Find where the given text appears and provide that cell's center as [x, y] coordinate. 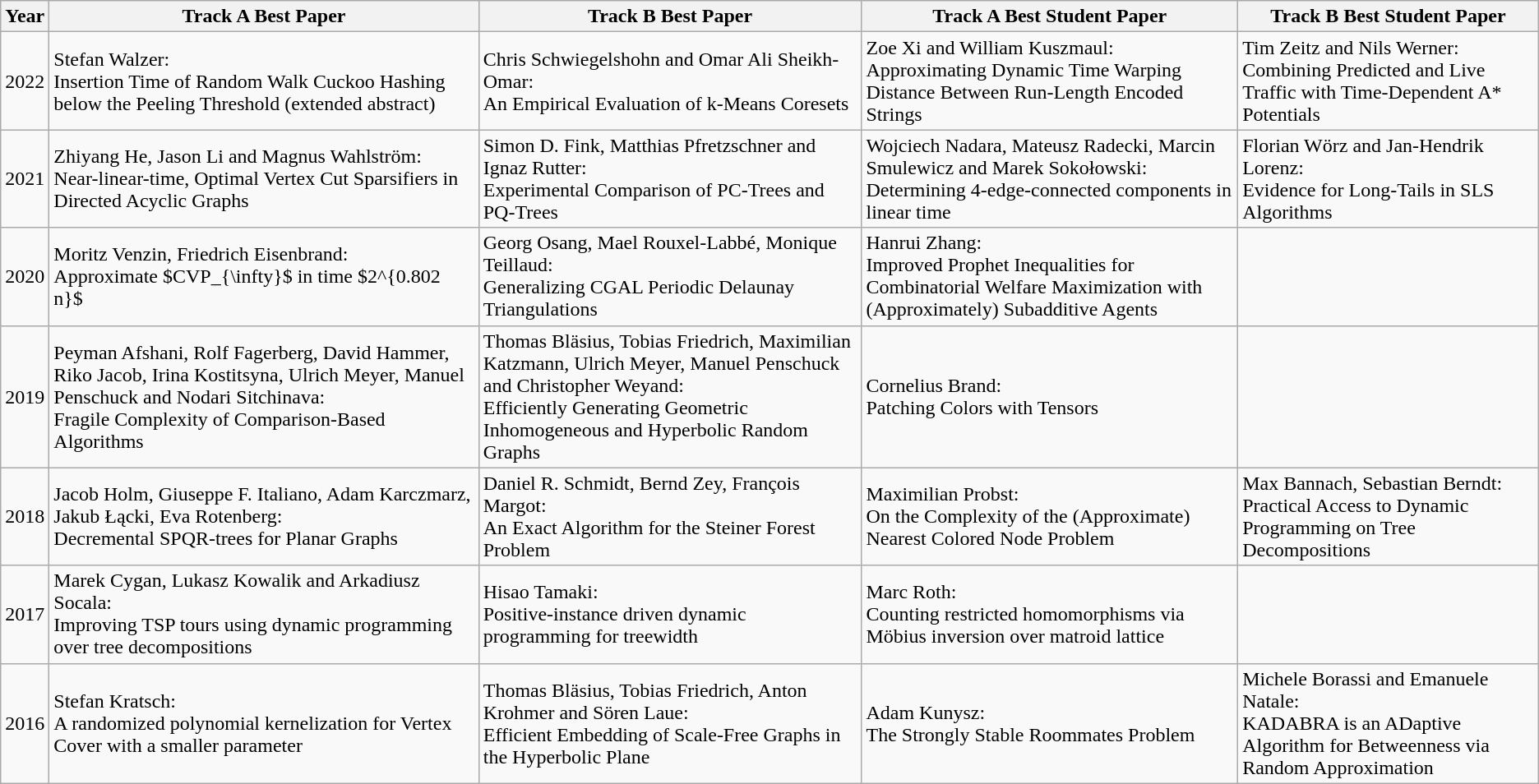
Max Bannach, Sebastian Berndt:Practical Access to Dynamic Programming on Tree Decompositions [1389, 516]
Hisao Tamaki:Positive-instance driven dynamic programming for treewidth [670, 615]
2019 [25, 396]
Moritz Venzin, Friedrich Eisenbrand:Approximate $CVP_{\infty}$ in time $2^{0.802 n}$ [264, 276]
Zoe Xi and William Kuszmaul:Approximating Dynamic Time Warping Distance Between Run-Length Encoded Strings [1050, 81]
Zhiyang He, Jason Li and Magnus Wahlström:Near-linear-time, Optimal Vertex Cut Sparsifiers in Directed Acyclic Graphs [264, 179]
Jacob Holm, Giuseppe F. Italiano, Adam Karczmarz, Jakub Łącki, Eva Rotenberg:Decremental SPQR-trees for Planar Graphs [264, 516]
Track B Best Paper [670, 16]
Daniel R. Schmidt, Bernd Zey, François Margot:An Exact Algorithm for the Steiner Forest Problem [670, 516]
Cornelius Brand:Patching Colors with Tensors [1050, 396]
Chris Schwiegelshohn and Omar Ali Sheikh-Omar:An Empirical Evaluation of k-Means Coresets [670, 81]
Track A Best Paper [264, 16]
Marc Roth:Counting restricted homomorphisms via Möbius inversion over matroid lattice [1050, 615]
Michele Borassi and Emanuele Natale:KADABRA is an ADaptive Algorithm for Betweenness via Random Approximation [1389, 723]
Marek Cygan, Lukasz Kowalik and Arkadiusz Socala:Improving TSP tours using dynamic programming over tree decompositions [264, 615]
Maximilian Probst:On the Complexity of the (Approximate) Nearest Colored Node Problem [1050, 516]
2021 [25, 179]
Wojciech Nadara, Mateusz Radecki, Marcin Smulewicz and Marek Sokołowski:Determining 4-edge-connected components in linear time [1050, 179]
Simon D. Fink, Matthias Pfretzschner and Ignaz Rutter:Experimental Comparison of PC-Trees and PQ-Trees [670, 179]
2018 [25, 516]
Stefan Walzer:Insertion Time of Random Walk Cuckoo Hashing below the Peeling Threshold (extended abstract) [264, 81]
Hanrui Zhang:Improved Prophet Inequalities for Combinatorial Welfare Maximization with (Approximately) Subadditive Agents [1050, 276]
2022 [25, 81]
Florian Wörz and Jan-Hendrik Lorenz:Evidence for Long-Tails in SLS Algorithms [1389, 179]
Track A Best Student Paper [1050, 16]
Stefan Kratsch:A randomized polynomial kernelization for Vertex Cover with a smaller parameter [264, 723]
Adam Kunysz:The Strongly Stable Roommates Problem [1050, 723]
Track B Best Student Paper [1389, 16]
Year [25, 16]
2017 [25, 615]
2016 [25, 723]
Georg Osang, Mael Rouxel-Labbé, Monique Teillaud:Generalizing CGAL Periodic Delaunay Triangulations [670, 276]
Thomas Bläsius, Tobias Friedrich, Anton Krohmer and Sören Laue:Efficient Embedding of Scale-Free Graphs in the Hyperbolic Plane [670, 723]
2020 [25, 276]
Tim Zeitz and Nils Werner:Combining Predicted and Live Traffic with Time-Dependent A* Potentials [1389, 81]
